Locate the cell with the specified text and output its (X, Y) center coordinate. 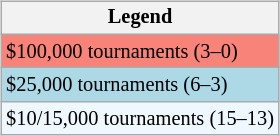
Legend (140, 18)
$100,000 tournaments (3–0) (140, 51)
$25,000 tournaments (6–3) (140, 85)
$10/15,000 tournaments (15–13) (140, 119)
